Capture the cell that displays the provided text and extract its [X, Y] central coordinate. 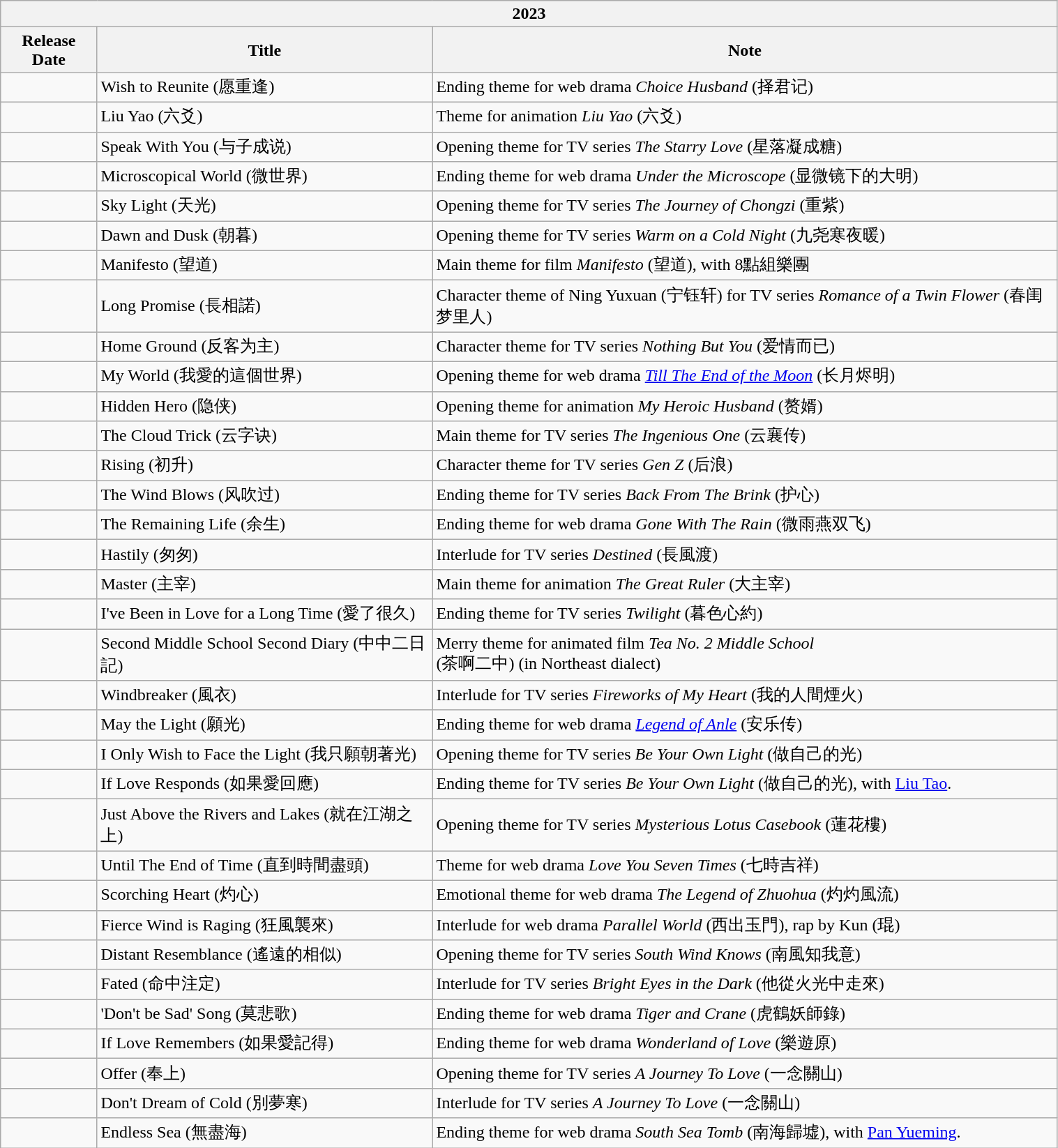
Just Above the Rivers and Lakes (就在江湖之上) [265, 825]
Fierce Wind is Raging (狂風襲來) [265, 925]
Main theme for TV series The Ingenious One (云襄传) [745, 437]
Hastily (匆匆) [265, 555]
Theme for animation Liu Yao (六爻) [745, 117]
I've Been in Love for a Long Time (愛了很久) [265, 614]
Liu Yao (六爻) [265, 117]
Dawn and Dusk (朝暮) [265, 236]
Main theme for animation The Great Ruler (大主宰) [745, 584]
Note [745, 50]
Interlude for web drama Parallel World (西出玉門), rap by Kun (琨) [745, 925]
Speak With You (与子成说) [265, 146]
My World (我愛的這個世界) [265, 377]
Merry theme for animated film Tea No. 2 Middle School(茶啊二中) (in Northeast dialect) [745, 655]
Opening theme for TV series Mysterious Lotus Casebook (蓮花樓) [745, 825]
Character theme for TV series Nothing But You (爱情而已) [745, 347]
Sky Light (天光) [265, 206]
Character theme for TV series Gen Z (后浪) [745, 466]
Until The End of Time (直到時間盡頭) [265, 866]
Master (主宰) [265, 584]
'Don't be Sad' Song (莫悲歌) [265, 1014]
Ending theme for web drama Wonderland of Love (樂遊原) [745, 1043]
Opening theme for web drama Till The End of the Moon (长月烬明) [745, 377]
Interlude for TV series Bright Eyes in the Dark (他從火光中走來) [745, 985]
Opening theme for TV series Warm on a Cold Night (九尧寒夜暖) [745, 236]
Emotional theme for web drama The Legend of Zhuohua (灼灼風流) [745, 896]
If Love Remembers (如果愛記得) [265, 1043]
2023 [529, 14]
Title [265, 50]
Opening theme for TV series Be Your Own Light (做自己的光) [745, 755]
If Love Responds (如果愛回應) [265, 784]
Character theme of Ning Yuxuan (宁钰轩) for TV series Romance of a Twin Flower (春闺梦里人) [745, 306]
Ending theme for web drama Under the Microscope (显微镜下的大明) [745, 177]
Hidden Hero (隐侠) [265, 406]
Ending theme for web drama Tiger and Crane (虎鶴妖師錄) [745, 1014]
The Remaining Life (余生) [265, 524]
Ending theme for TV series Twilight (暮色心約) [745, 614]
Ending theme for web drama South Sea Tomb (南海歸墟), with Pan Yueming. [745, 1133]
Opening theme for TV series The Starry Love (星落凝成糖) [745, 146]
Main theme for film Manifesto (望道), with 8點組樂團 [745, 265]
The Cloud Trick (云字诀) [265, 437]
Manifesto (望道) [265, 265]
Rising (初升) [265, 466]
I Only Wish to Face the Light (我只願朝著光) [265, 755]
Ending theme for web drama Choice Husband (择君记) [745, 88]
Ending theme for web drama Gone With The Rain (微雨燕双飞) [745, 524]
Opening theme for TV series South Wind Knows (南風知我意) [745, 956]
Ending theme for web drama Legend of Anle (安乐传) [745, 725]
Opening theme for animation My Heroic Husband (赘婿) [745, 406]
Wish to Reunite (愿重逢) [265, 88]
Offer (奉上) [265, 1074]
Interlude for TV series Fireworks of My Heart (我的人間煙火) [745, 696]
Interlude for TV series A Journey To Love (一念關山) [745, 1103]
Theme for web drama Love You Seven Times (七時吉祥) [745, 866]
Scorching Heart (灼心) [265, 896]
Don't Dream of Cold (別夢寒) [265, 1103]
Endless Sea (無盡海) [265, 1133]
Ending theme for TV series Back From The Brink (护心) [745, 495]
Windbreaker (風衣) [265, 696]
Distant Resemblance (遙遠的相似) [265, 956]
Opening theme for TV series The Journey of Chongzi (重紫) [745, 206]
Opening theme for TV series A Journey To Love (一念關山) [745, 1074]
Interlude for TV series Destined (長風渡) [745, 555]
Long Promise (長相諾) [265, 306]
May the Light (願光) [265, 725]
Fated (命中注定) [265, 985]
Microscopical World (微世界) [265, 177]
Release Date [49, 50]
Home Ground (反客为主) [265, 347]
The Wind Blows (风吹过) [265, 495]
Ending theme for TV series Be Your Own Light (做自己的光), with Liu Tao. [745, 784]
Second Middle School Second Diary (中中二日記) [265, 655]
